Extract the [X, Y] coordinate from the center of the cell holding the provided text.  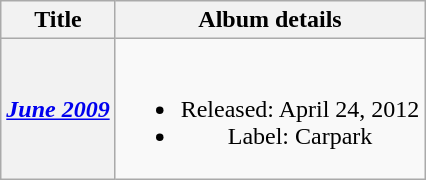
Title [58, 20]
Album details [270, 20]
June 2009 [58, 109]
Released: April 24, 2012Label: Carpark [270, 109]
